Determine the [X, Y] coordinate at the center of the cell enclosing the given text.  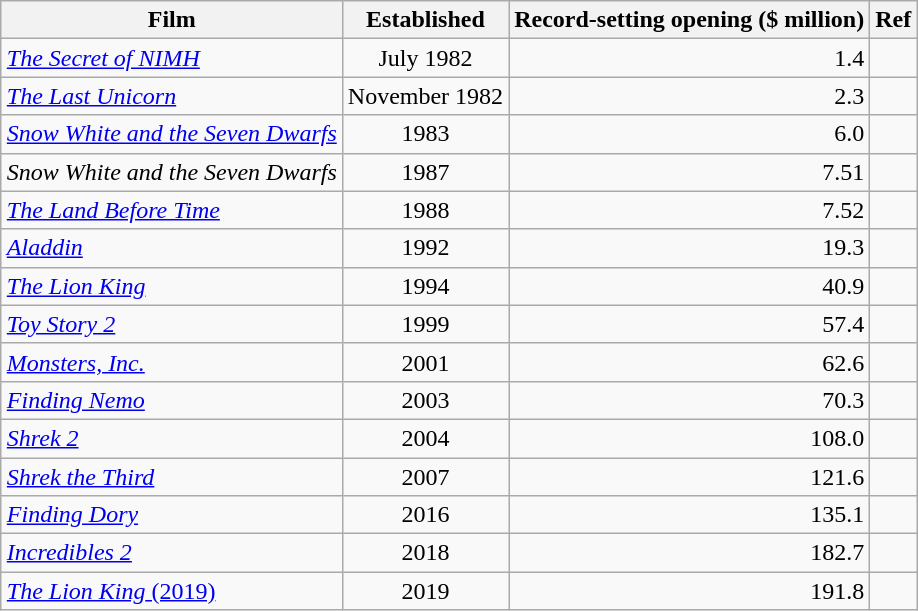
Aladdin [172, 248]
57.4 [690, 324]
The Lion King (2019) [172, 591]
2.3 [690, 96]
Record-setting opening ($ million) [690, 20]
2007 [425, 477]
62.6 [690, 362]
2019 [425, 591]
Film [172, 20]
Shrek 2 [172, 438]
Ref [894, 20]
121.6 [690, 477]
135.1 [690, 515]
November 1982 [425, 96]
Shrek the Third [172, 477]
Finding Dory [172, 515]
2003 [425, 400]
108.0 [690, 438]
7.51 [690, 172]
1994 [425, 286]
Toy Story 2 [172, 324]
7.52 [690, 210]
19.3 [690, 248]
182.7 [690, 553]
Incredibles 2 [172, 553]
70.3 [690, 400]
2001 [425, 362]
The Last Unicorn [172, 96]
1992 [425, 248]
1987 [425, 172]
July 1982 [425, 58]
1999 [425, 324]
2018 [425, 553]
1983 [425, 134]
Monsters, Inc. [172, 362]
The Land Before Time [172, 210]
1988 [425, 210]
Established [425, 20]
The Lion King [172, 286]
191.8 [690, 591]
2004 [425, 438]
40.9 [690, 286]
Finding Nemo [172, 400]
1.4 [690, 58]
2016 [425, 515]
6.0 [690, 134]
The Secret of NIMH [172, 58]
